Capture the cell that displays the provided text and extract its (x, y) central coordinate. 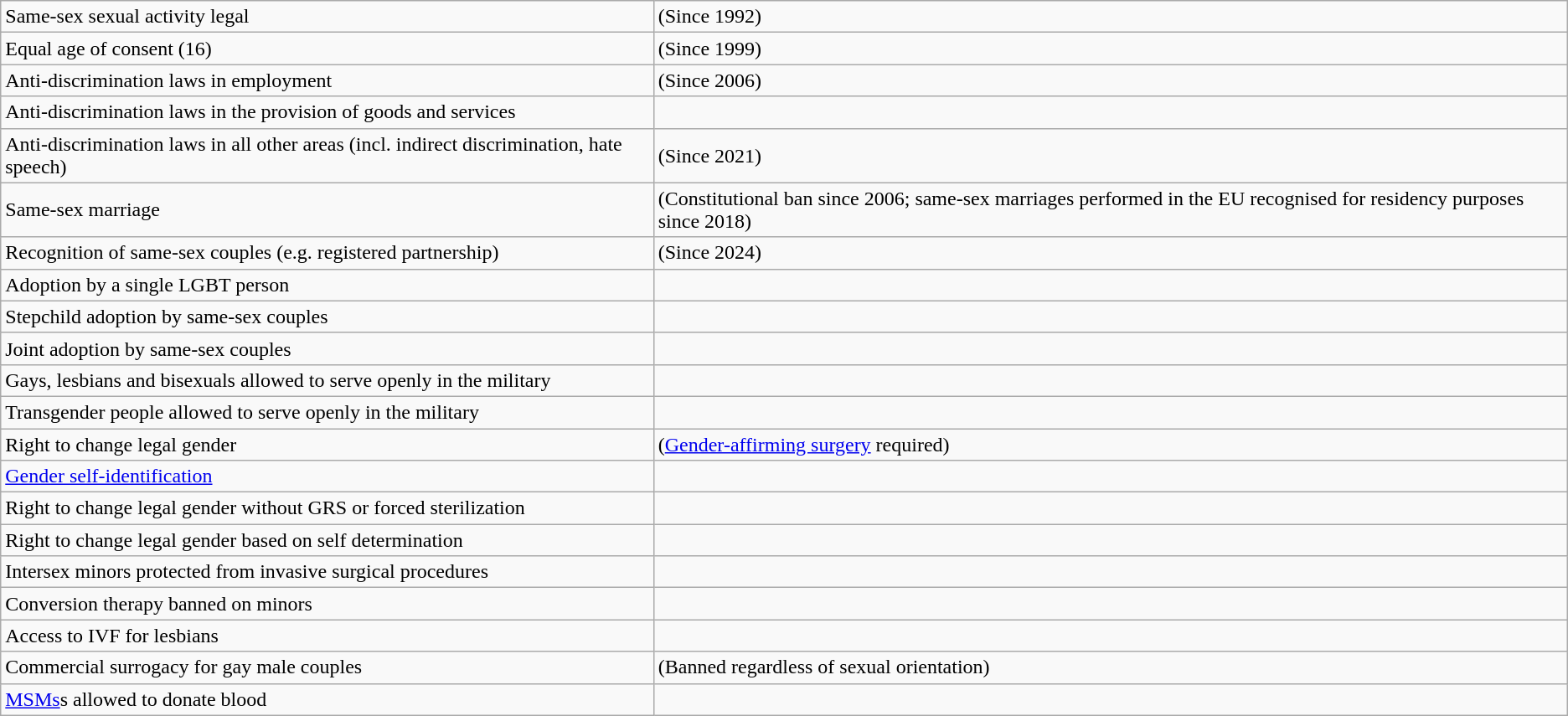
(Gender-affirming surgery required) (1111, 445)
(Banned regardless of sexual orientation) (1111, 667)
Adoption by a single LGBT person (327, 285)
Right to change legal gender without GRS or forced sterilization (327, 508)
(Constitutional ban since 2006; same-sex marriages performed in the EU recognised for residency purposes since 2018) (1111, 209)
Conversion therapy banned on minors (327, 604)
Same-sex sexual activity legal (327, 17)
(Since 1992) (1111, 17)
Joint adoption by same-sex couples (327, 348)
Recognition of same-sex couples (e.g. registered partnership) (327, 253)
Same-sex marriage (327, 209)
Access to IVF for lesbians (327, 636)
Equal age of consent (16) (327, 49)
Right to change legal gender based on self determination (327, 540)
Commercial surrogacy for gay male couples (327, 667)
Stepchild adoption by same-sex couples (327, 317)
Anti-discrimination laws in the provision of goods and services (327, 112)
Anti-discrimination laws in all other areas (incl. indirect discrimination, hate speech) (327, 156)
MSMss allowed to donate blood (327, 699)
Transgender people allowed to serve openly in the military (327, 412)
(Since 2006) (1111, 80)
Anti-discrimination laws in employment (327, 80)
Gays, lesbians and bisexuals allowed to serve openly in the military (327, 380)
Gender self-identification (327, 476)
(Since 2024) (1111, 253)
(Since 2021) (1111, 156)
Intersex minors protected from invasive surgical procedures (327, 572)
(Since 1999) (1111, 49)
Right to change legal gender (327, 445)
